Locate the cell with the specified text and output its (x, y) center coordinate. 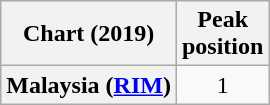
Chart (2019) (89, 34)
1 (222, 85)
Malaysia (RIM) (89, 85)
Peakposition (222, 34)
